Return (X, Y) of the center of cell containing provided text 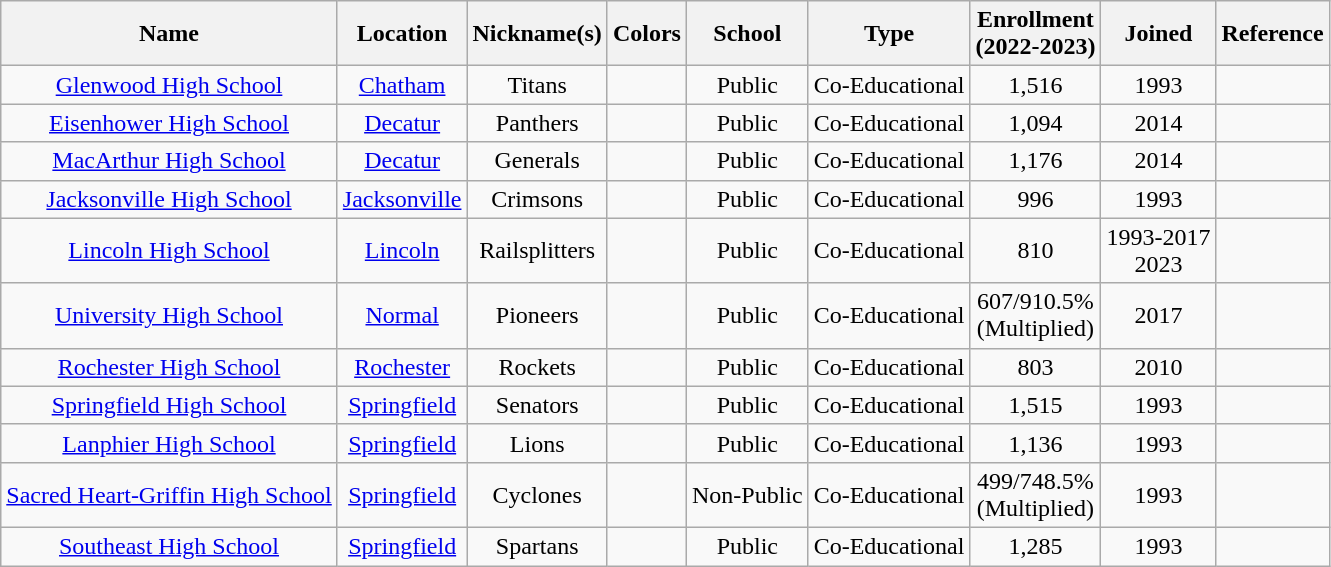
School (747, 34)
Southeast High School (170, 546)
Location (402, 34)
2017 (1158, 316)
Springfield High School (170, 405)
499/748.5%(Multiplied) (1036, 494)
MacArthur High School (170, 161)
Senators (537, 405)
1993-2017 2023 (1158, 250)
Nickname(s) (537, 34)
Type (889, 34)
803 (1036, 367)
Glenwood High School (170, 85)
Lions (537, 443)
2010 (1158, 367)
1,516 (1036, 85)
Eisenhower High School (170, 123)
607/910.5%(Multiplied) (1036, 316)
Crimsons (537, 199)
Cyclones (537, 494)
Name (170, 34)
Colors (646, 34)
Panthers (537, 123)
Rochester High School (170, 367)
Titans (537, 85)
Jacksonville High School (170, 199)
Reference (1272, 34)
Generals (537, 161)
Chatham (402, 85)
Spartans (537, 546)
810 (1036, 250)
University High School (170, 316)
1,136 (1036, 443)
Normal (402, 316)
Rochester (402, 367)
Pioneers (537, 316)
1,176 (1036, 161)
Rockets (537, 367)
996 (1036, 199)
Lincoln (402, 250)
Sacred Heart-Griffin High School (170, 494)
Enrollment(2022-2023) (1036, 34)
Lanphier High School (170, 443)
1,285 (1036, 546)
Railsplitters (537, 250)
Joined (1158, 34)
Jacksonville (402, 199)
Non-Public (747, 494)
1,515 (1036, 405)
1,094 (1036, 123)
Lincoln High School (170, 250)
